For the text-containing cell, return its midpoint in (X, Y) coordinate format. 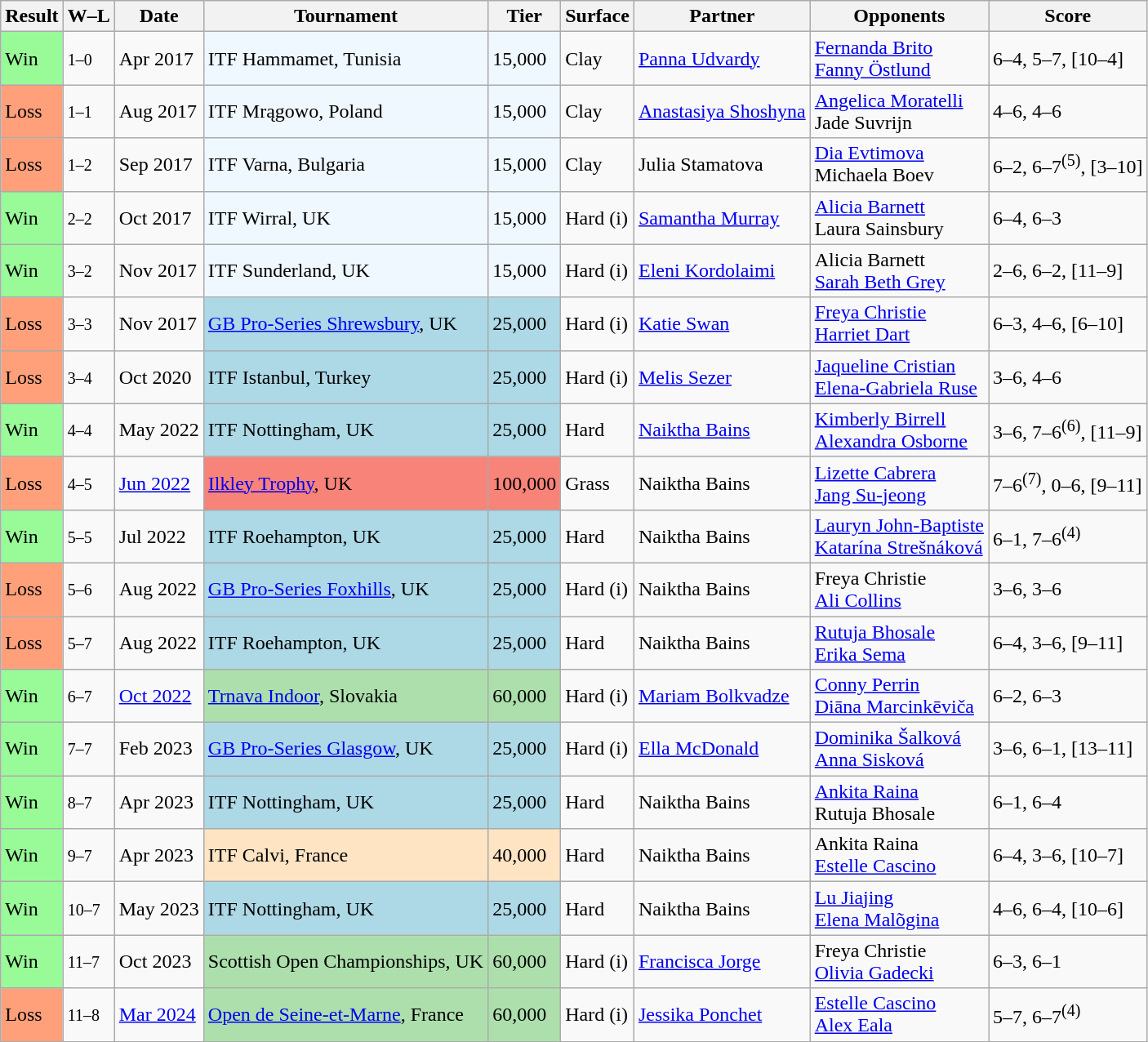
1–1 (88, 111)
5–5 (88, 536)
3–2 (88, 271)
11–8 (88, 1014)
2–6, 6–2, [11–9] (1068, 271)
3–6, 6–1, [13–11] (1068, 750)
GB Pro-Series Shrewsbury, UK (345, 323)
Alicia Barnett Sarah Beth Grey (899, 271)
Freya Christie Harriet Dart (899, 323)
3–6, 7–6(6), [11–9] (1068, 430)
6–4, 6–3 (1068, 217)
Surface (598, 16)
Freya Christie Ali Collins (899, 590)
6–2, 6–7(5), [3–10] (1068, 165)
4–6, 4–6 (1068, 111)
Mariam Bolkvadze (722, 696)
Julia Stamatova (722, 165)
Opponents (899, 16)
Ankita Raina Estelle Cascino (899, 856)
Estelle Cascino Alex Eala (899, 1014)
100,000 (524, 483)
3–3 (88, 323)
Ilkley Trophy, UK (345, 483)
Eleni Kordolaimi (722, 271)
7–7 (88, 750)
6–4, 3–6, [9–11] (1068, 642)
Lauryn John-Baptiste Katarína Strešnáková (899, 536)
Date (158, 16)
5–6 (88, 590)
4–4 (88, 430)
GB Pro-Series Foxhills, UK (345, 590)
2–2 (88, 217)
Feb 2023 (158, 750)
ITF Istanbul, Turkey (345, 377)
1–2 (88, 165)
Katie Swan (722, 323)
Oct 2020 (158, 377)
May 2023 (158, 908)
7–6(7), 0–6, [9–11] (1068, 483)
6–4, 3–6, [10–7] (1068, 856)
Anastasiya Shoshyna (722, 111)
Freya Christie Olivia Gadecki (899, 962)
Melis Sezer (722, 377)
GB Pro-Series Glasgow, UK (345, 750)
Grass (598, 483)
ITF Calvi, France (345, 856)
6–2, 6–3 (1068, 696)
Apr 2017 (158, 59)
Fernanda Brito Fanny Östlund (899, 59)
Tier (524, 16)
Kimberly Birrell Alexandra Osborne (899, 430)
W–L (88, 16)
6–1, 6–4 (1068, 802)
Panna Udvardy (722, 59)
Result (32, 16)
Jaqueline Cristian Elena-Gabriela Ruse (899, 377)
Dominika Šalková Anna Sisková (899, 750)
Ella McDonald (722, 750)
Oct 2022 (158, 696)
Lu Jiajing Elena Malõgina (899, 908)
40,000 (524, 856)
Angelica Moratelli Jade Suvrijn (899, 111)
Francisca Jorge (722, 962)
6–7 (88, 696)
6–3, 4–6, [6–10] (1068, 323)
Aug 2017 (158, 111)
6–4, 5–7, [10–4] (1068, 59)
Tournament (345, 16)
Dia Evtimova Michaela Boev (899, 165)
Sep 2017 (158, 165)
9–7 (88, 856)
4–5 (88, 483)
Scottish Open Championships, UK (345, 962)
ITF Mrągowo, Poland (345, 111)
Oct 2023 (158, 962)
10–7 (88, 908)
ITF Hammamet, Tunisia (345, 59)
Trnava Indoor, Slovakia (345, 696)
Oct 2017 (158, 217)
4–6, 6–4, [10–6] (1068, 908)
1–0 (88, 59)
5–7 (88, 642)
Lizette Cabrera Jang Su-jeong (899, 483)
Alicia Barnett Laura Sainsbury (899, 217)
6–3, 6–1 (1068, 962)
Partner (722, 16)
May 2022 (158, 430)
ITF Varna, Bulgaria (345, 165)
Samantha Murray (722, 217)
6–1, 7–6(4) (1068, 536)
5–7, 6–7(4) (1068, 1014)
Ankita Raina Rutuja Bhosale (899, 802)
Score (1068, 16)
Jul 2022 (158, 536)
Mar 2024 (158, 1014)
3–4 (88, 377)
Rutuja Bhosale Erika Sema (899, 642)
Conny Perrin Diāna Marcinkēviča (899, 696)
Jessika Ponchet (722, 1014)
Jun 2022 (158, 483)
Open de Seine-et-Marne, France (345, 1014)
3–6, 3–6 (1068, 590)
11–7 (88, 962)
8–7 (88, 802)
ITF Wirral, UK (345, 217)
3–6, 4–6 (1068, 377)
ITF Sunderland, UK (345, 271)
